Search for the cell housing the specified text and yield its (X, Y) center coordinate. 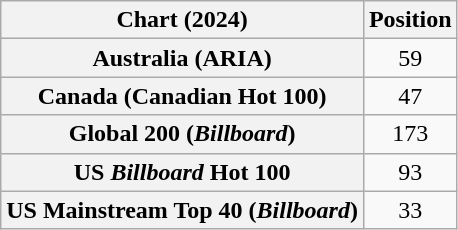
93 (410, 172)
US Billboard Hot 100 (182, 172)
Position (410, 20)
33 (410, 210)
Global 200 (Billboard) (182, 134)
Canada (Canadian Hot 100) (182, 96)
173 (410, 134)
Australia (ARIA) (182, 58)
47 (410, 96)
59 (410, 58)
Chart (2024) (182, 20)
US Mainstream Top 40 (Billboard) (182, 210)
